Locate the cell with the specified text and output its (X, Y) center coordinate. 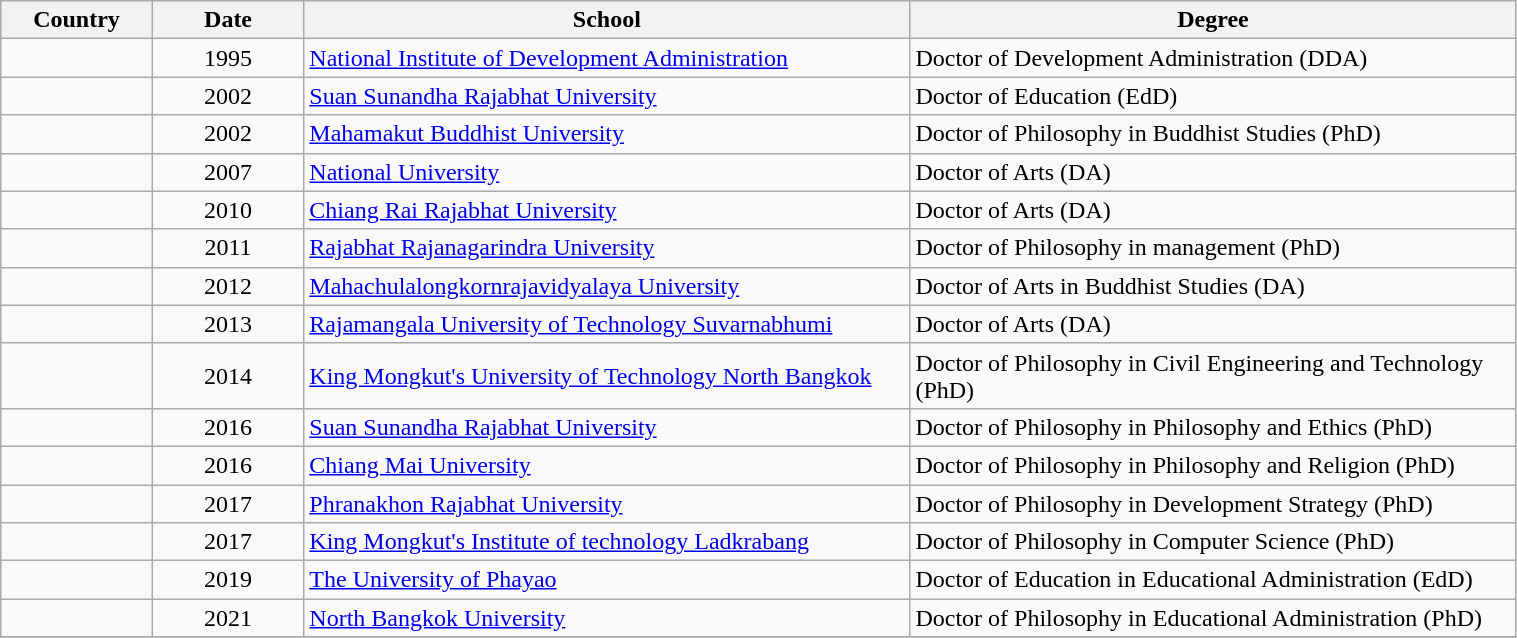
2010 (228, 210)
National University (607, 172)
Doctor of Philosophy in Buddhist Studies (PhD) (1213, 134)
2014 (228, 376)
School (607, 20)
Mahachulalongkornrajavidyalaya University (607, 286)
2011 (228, 248)
Date (228, 20)
Doctor of Education (EdD) (1213, 96)
Rajamangala University of Technology Suvarnabhumi (607, 324)
Doctor of Philosophy in Civil Engineering and Technology (PhD) (1213, 376)
Doctor of Philosophy in Philosophy and Religion (PhD) (1213, 465)
2012 (228, 286)
Doctor of Philosophy in Development Strategy (PhD) (1213, 503)
North Bangkok University (607, 618)
Rajabhat Rajanagarindra University (607, 248)
Doctor of Philosophy in Educational Administration (PhD) (1213, 618)
Doctor of Philosophy in Philosophy and Ethics (PhD) (1213, 427)
Degree (1213, 20)
King Mongkut's Institute of technology Ladkrabang (607, 542)
2013 (228, 324)
National Institute of Development Administration (607, 58)
Chiang Mai University (607, 465)
1995 (228, 58)
Doctor of Philosophy in Computer Science (PhD) (1213, 542)
2019 (228, 580)
2007 (228, 172)
Doctor of Philosophy in management (PhD) (1213, 248)
Mahamakut Buddhist University (607, 134)
Chiang Rai Rajabhat University (607, 210)
Phranakhon Rajabhat University (607, 503)
The University of Phayao (607, 580)
Country (77, 20)
Doctor of Education in Educational Administration (EdD) (1213, 580)
Doctor of Development Administration (DDA) (1213, 58)
Doctor of Arts in Buddhist Studies (DA) (1213, 286)
King Mongkut's University of Technology North Bangkok (607, 376)
2021 (228, 618)
